Scan for the cell matching the given text and deliver its [x, y] coordinate at center. 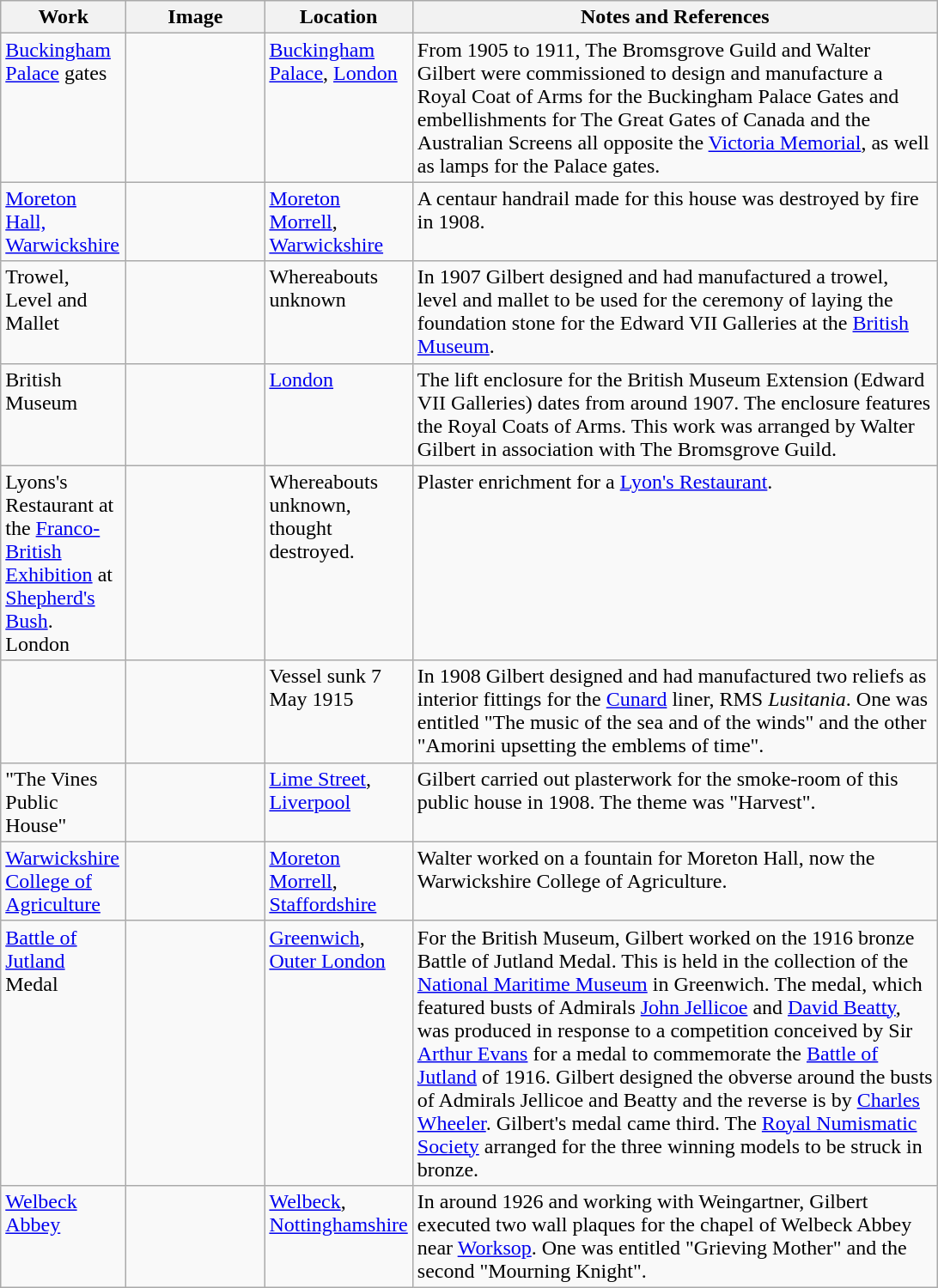
Moreton Morrell, Warwickshire [338, 222]
"The Vines Public House" [64, 802]
Lyons's Restaurant at the Franco-British Exhibition at Shepherd's Bush. London [64, 563]
Battle of Jutland Medal [64, 1053]
Buckingham Palace gates [64, 108]
Walter worked on a fountain for Moreton Hall, now the Warwickshire College of Agriculture. [675, 881]
Moreton Hall, Warwickshire [64, 222]
A centaur handrail made for this house was destroyed by fire in 1908. [675, 222]
Lime Street, Liverpool [338, 802]
Work [64, 17]
London [338, 414]
Welbeck, Nottinghamshire [338, 1236]
Warwickshire College of Agriculture [64, 881]
Image [196, 17]
Whereabouts unknown [338, 313]
Trowel, Level and Mallet [64, 313]
Vessel sunk 7 May 1915 [338, 711]
Gilbert carried out plasterwork for the smoke-room of this public house in 1908. The theme was "Harvest". [675, 802]
British Museum [64, 414]
Buckingham Palace, London [338, 108]
Greenwich, Outer London [338, 1053]
Moreton Morrell, Staffordshire [338, 881]
Location [338, 17]
Whereabouts unknown, thought destroyed. [338, 563]
Plaster enrichment for a Lyon's Restaurant. [675, 563]
Welbeck Abbey [64, 1236]
Notes and References [675, 17]
